Return the [X, Y] coordinate for the center point of the cell that contains the specified text.  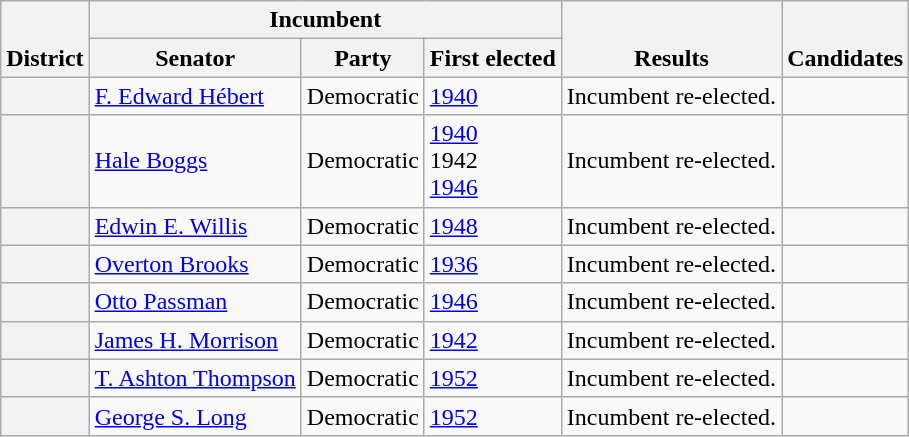
Overton Brooks [195, 264]
F. Edward Hébert [195, 96]
19401942 1946 [492, 161]
James H. Morrison [195, 340]
First elected [492, 58]
T. Ashton Thompson [195, 378]
1942 [492, 340]
1948 [492, 226]
George S. Long [195, 416]
Hale Boggs [195, 161]
Candidates [846, 39]
Otto Passman [195, 302]
1936 [492, 264]
Party [362, 58]
1946 [492, 302]
Results [671, 39]
1940 [492, 96]
Incumbent [325, 20]
Edwin E. Willis [195, 226]
Senator [195, 58]
District [45, 39]
